Find where the given text appears and provide that cell's center as (x, y) coordinate. 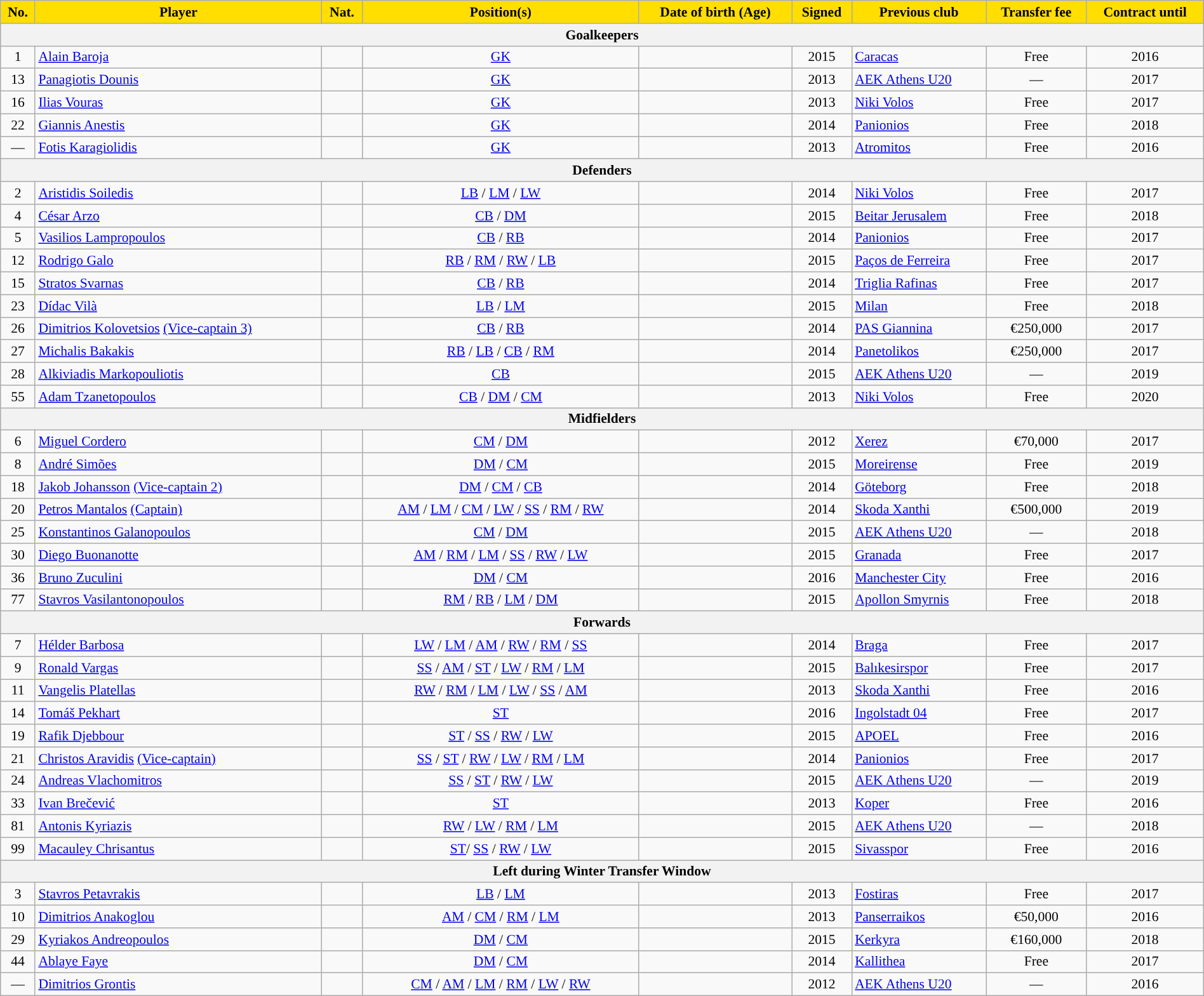
36 (18, 578)
CM / AM / LM / RM / LW / RW (501, 985)
APOEL (919, 736)
Milan (919, 306)
Andreas Vlachomitros (178, 781)
RM / RB / LM / DM (501, 600)
4 (18, 216)
12 (18, 261)
Giannis Anestis (178, 125)
18 (18, 487)
€70,000 (1036, 442)
Konstantinos Galanopoulos (178, 533)
Stratos Svarnas (178, 284)
RW / LW / RM / LM (501, 827)
28 (18, 374)
Alain Baroja (178, 57)
Panserraikos (919, 917)
99 (18, 849)
10 (18, 917)
CB / DM / CM (501, 397)
Dimitrios Grontis (178, 985)
3 (18, 894)
Panetolikos (919, 352)
Left during Winter Transfer Window (602, 872)
Hélder Barbosa (178, 646)
Stavros Petavrakis (178, 894)
Antonis Kyriazis (178, 827)
César Arzo (178, 216)
Midfielders (602, 419)
25 (18, 533)
Player (178, 12)
6 (18, 442)
Stavros Vasilantonopoulos (178, 600)
RB / RM / RW / LB (501, 261)
ST / SS / RW / LW (501, 736)
Caracas (919, 57)
Signed (822, 12)
24 (18, 781)
Kyriakos Andreopoulos (178, 940)
AM / RM / LM / SS / RW / LW (501, 555)
Atromitos (919, 148)
Diego Buonanotte (178, 555)
Alkiviadis Markopouliotis (178, 374)
AM / CM / RM / LM (501, 917)
55 (18, 397)
1 (18, 57)
2 (18, 193)
DM / CM / CB (501, 487)
Defenders (602, 171)
Ingolstadt 04 (919, 714)
2020 (1145, 397)
7 (18, 646)
SS / AM / ST / LW / RM / LM (501, 668)
Triglia Rafinas (919, 284)
Kerkyra (919, 940)
SS / ST / RW / LW (501, 781)
Rodrigo Galo (178, 261)
Adam Tzanetopoulos (178, 397)
Transfer fee (1036, 12)
Paços de Ferreira (919, 261)
44 (18, 962)
Panagiotis Dounis (178, 80)
Koper (919, 804)
Previous club (919, 12)
81 (18, 827)
Dimitrios Kolovetsios (Vice-captain 3) (178, 329)
15 (18, 284)
€500,000 (1036, 510)
CB / DM (501, 216)
Fotis Karagiolidis (178, 148)
Rafik Djebbour (178, 736)
27 (18, 352)
Kallithea (919, 962)
ST/ SS / RW / LW (501, 849)
26 (18, 329)
AM / LM / CM / LW / SS / RM / RW (501, 510)
RB / LB / CB / RM (501, 352)
Manchester City (919, 578)
19 (18, 736)
Aristidis Soiledis (178, 193)
20 (18, 510)
Granada (919, 555)
23 (18, 306)
Dimitrios Anakoglou (178, 917)
LB / LM / LW (501, 193)
16 (18, 103)
Ivan Brečević (178, 804)
CB (501, 374)
Balıkesirspor (919, 668)
Position(s) (501, 12)
Jakob Johansson (Vice-captain 2) (178, 487)
Nat. (342, 12)
Goalkeepers (602, 35)
Tomáš Pekhart (178, 714)
Ronald Vargas (178, 668)
Miguel Cordero (178, 442)
Vasilios Lampropoulos (178, 238)
RW / RM / LM / LW / SS / AM (501, 691)
Michalis Bakakis (178, 352)
11 (18, 691)
Christos Aravidis (Vice-captain) (178, 759)
21 (18, 759)
77 (18, 600)
22 (18, 125)
Beitar Jerusalem (919, 216)
Bruno Zuculini (178, 578)
14 (18, 714)
Contract until (1145, 12)
Ablaye Faye (178, 962)
Macauley Chrisantus (178, 849)
€160,000 (1036, 940)
Date of birth (Age) (715, 12)
Braga (919, 646)
9 (18, 668)
13 (18, 80)
Apollon Smyrnis (919, 600)
Xerez (919, 442)
30 (18, 555)
No. (18, 12)
Fostiras (919, 894)
33 (18, 804)
Petros Mantalos (Captain) (178, 510)
Moreirense (919, 465)
Vangelis Platellas (178, 691)
Göteborg (919, 487)
29 (18, 940)
8 (18, 465)
André Simões (178, 465)
LW / LM / AM / RW / RM / SS (501, 646)
Forwards (602, 623)
Sivasspor (919, 849)
5 (18, 238)
Dídac Vilà (178, 306)
PAS Giannina (919, 329)
€50,000 (1036, 917)
SS / ST / RW / LW / RM / LM (501, 759)
Ilias Vouras (178, 103)
